Capture the cell that displays the provided text and extract its (X, Y) central coordinate. 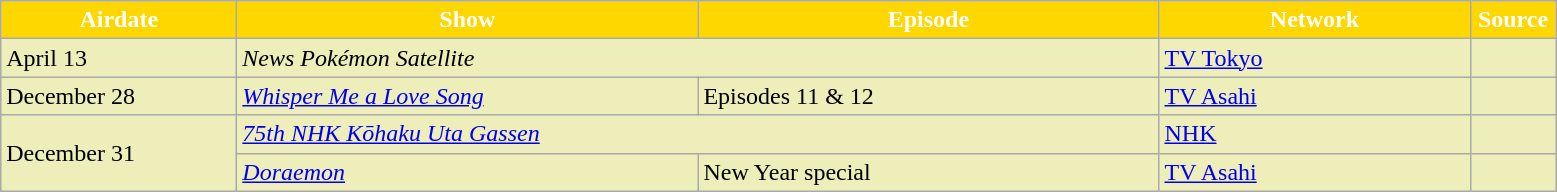
Episodes 11 & 12 (928, 96)
New Year special (928, 172)
Source (1513, 20)
75th NHK Kōhaku Uta Gassen (698, 134)
NHK (1314, 134)
April 13 (119, 58)
Episode (928, 20)
Whisper Me a Love Song (468, 96)
December 31 (119, 153)
TV Tokyo (1314, 58)
News Pokémon Satellite (698, 58)
Show (468, 20)
Network (1314, 20)
Doraemon (468, 172)
Airdate (119, 20)
December 28 (119, 96)
